Return the (X, Y) coordinate for the center point of the cell that contains the specified text.  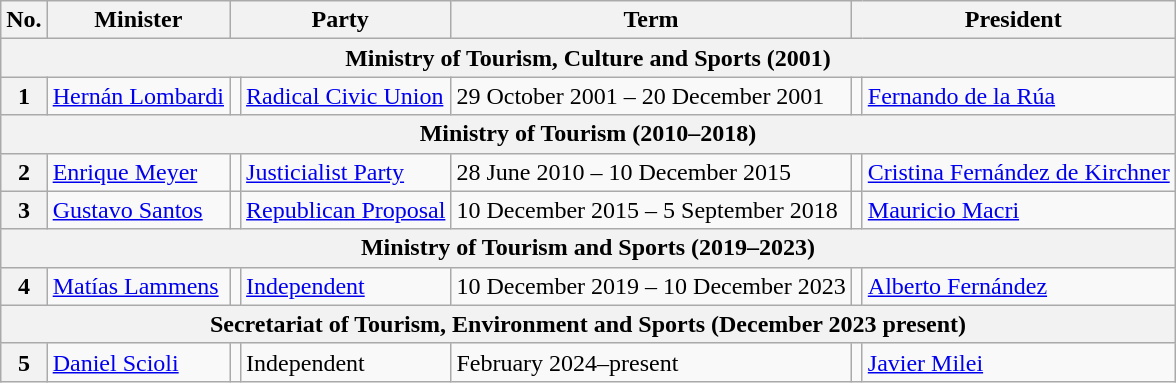
10 December 2015 – 5 September 2018 (651, 210)
4 (24, 286)
Republican Proposal (346, 210)
29 October 2001 – 20 December 2001 (651, 96)
Radical Civic Union (346, 96)
No. (24, 20)
Term (651, 20)
Gustavo Santos (138, 210)
Enrique Meyer (138, 172)
Cristina Fernández de Kirchner (1018, 172)
Ministry of Tourism, Culture and Sports (2001) (588, 58)
Ministry of Tourism (2010–2018) (588, 134)
Matías Lammens (138, 286)
Justicialist Party (346, 172)
Mauricio Macri (1018, 210)
Ministry of Tourism and Sports (2019–2023) (588, 248)
2 (24, 172)
1 (24, 96)
Javier Milei (1018, 362)
10 December 2019 – 10 December 2023 (651, 286)
February 2024–present (651, 362)
Alberto Fernández (1018, 286)
Fernando de la Rúa (1018, 96)
Daniel Scioli (138, 362)
28 June 2010 – 10 December 2015 (651, 172)
Hernán Lombardi (138, 96)
Minister (138, 20)
3 (24, 210)
President (1013, 20)
5 (24, 362)
Secretariat of Tourism, Environment and Sports (December 2023 present) (588, 324)
Party (340, 20)
